Determine the (X, Y) coordinate at the center of the cell enclosing the given text.  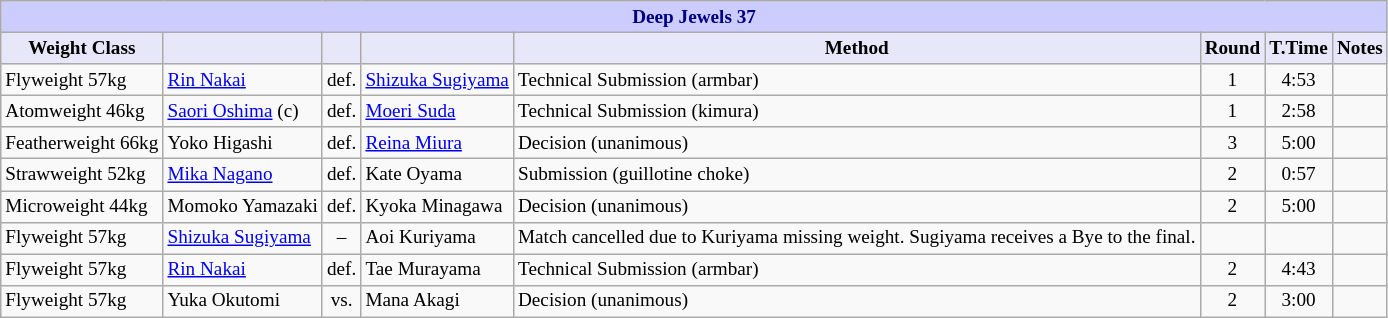
Reina Miura (438, 143)
– (341, 238)
Aoi Kuriyama (438, 238)
Atomweight 46kg (82, 111)
Deep Jewels 37 (694, 17)
vs. (341, 301)
3:00 (1299, 301)
Mika Nagano (243, 175)
Microweight 44kg (82, 206)
Strawweight 52kg (82, 175)
T.Time (1299, 48)
Momoko Yamazaki (243, 206)
Featherweight 66kg (82, 143)
3 (1232, 143)
Weight Class (82, 48)
Method (856, 48)
Kate Oyama (438, 175)
Match cancelled due to Kuriyama missing weight. Sugiyama receives a Bye to the final. (856, 238)
0:57 (1299, 175)
Yoko Higashi (243, 143)
Yuka Okutomi (243, 301)
Kyoka Minagawa (438, 206)
Moeri Suda (438, 111)
Technical Submission (kimura) (856, 111)
4:53 (1299, 80)
Tae Murayama (438, 270)
4:43 (1299, 270)
2:58 (1299, 111)
Submission (guillotine choke) (856, 175)
Notes (1360, 48)
Saori Oshima (c) (243, 111)
Round (1232, 48)
Mana Akagi (438, 301)
